Extract the (x, y) coordinate from the center of the cell holding the provided text.  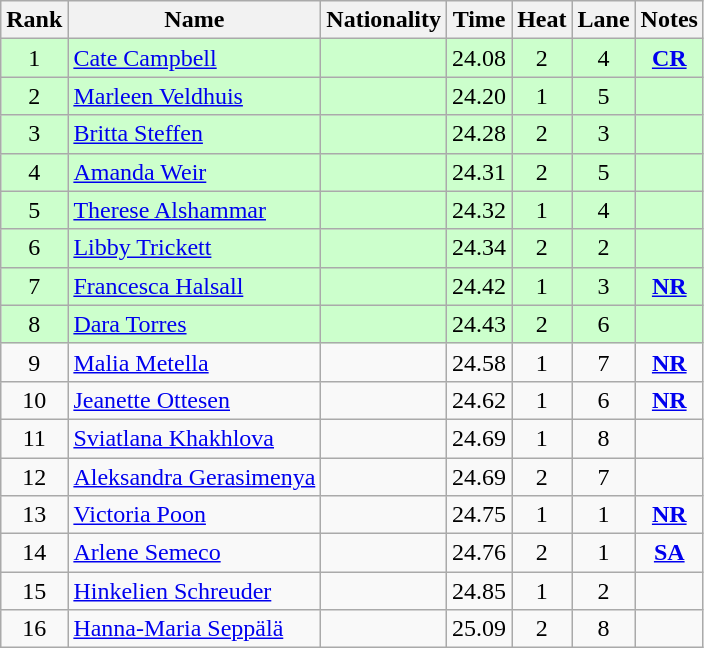
Francesca Halsall (194, 286)
24.20 (480, 96)
24.62 (480, 400)
11 (34, 438)
Marleen Veldhuis (194, 96)
15 (34, 591)
24.28 (480, 134)
Aleksandra Gerasimenya (194, 477)
10 (34, 400)
Dara Torres (194, 324)
Name (194, 20)
CR (669, 58)
Therese Alshammar (194, 210)
Jeanette Ottesen (194, 400)
Britta Steffen (194, 134)
24.42 (480, 286)
Victoria Poon (194, 515)
24.58 (480, 362)
24.31 (480, 172)
12 (34, 477)
Hanna-Maria Seppälä (194, 629)
24.43 (480, 324)
24.76 (480, 553)
Arlene Semeco (194, 553)
Hinkelien Schreuder (194, 591)
Heat (542, 20)
9 (34, 362)
25.09 (480, 629)
24.08 (480, 58)
Nationality (384, 20)
Lane (604, 20)
14 (34, 553)
24.32 (480, 210)
Rank (34, 20)
Cate Campbell (194, 58)
Notes (669, 20)
Sviatlana Khakhlova (194, 438)
Amanda Weir (194, 172)
Malia Metella (194, 362)
Libby Trickett (194, 248)
16 (34, 629)
13 (34, 515)
24.34 (480, 248)
Time (480, 20)
24.75 (480, 515)
24.85 (480, 591)
SA (669, 553)
